Search for the cell housing the specified text and yield its [X, Y] center coordinate. 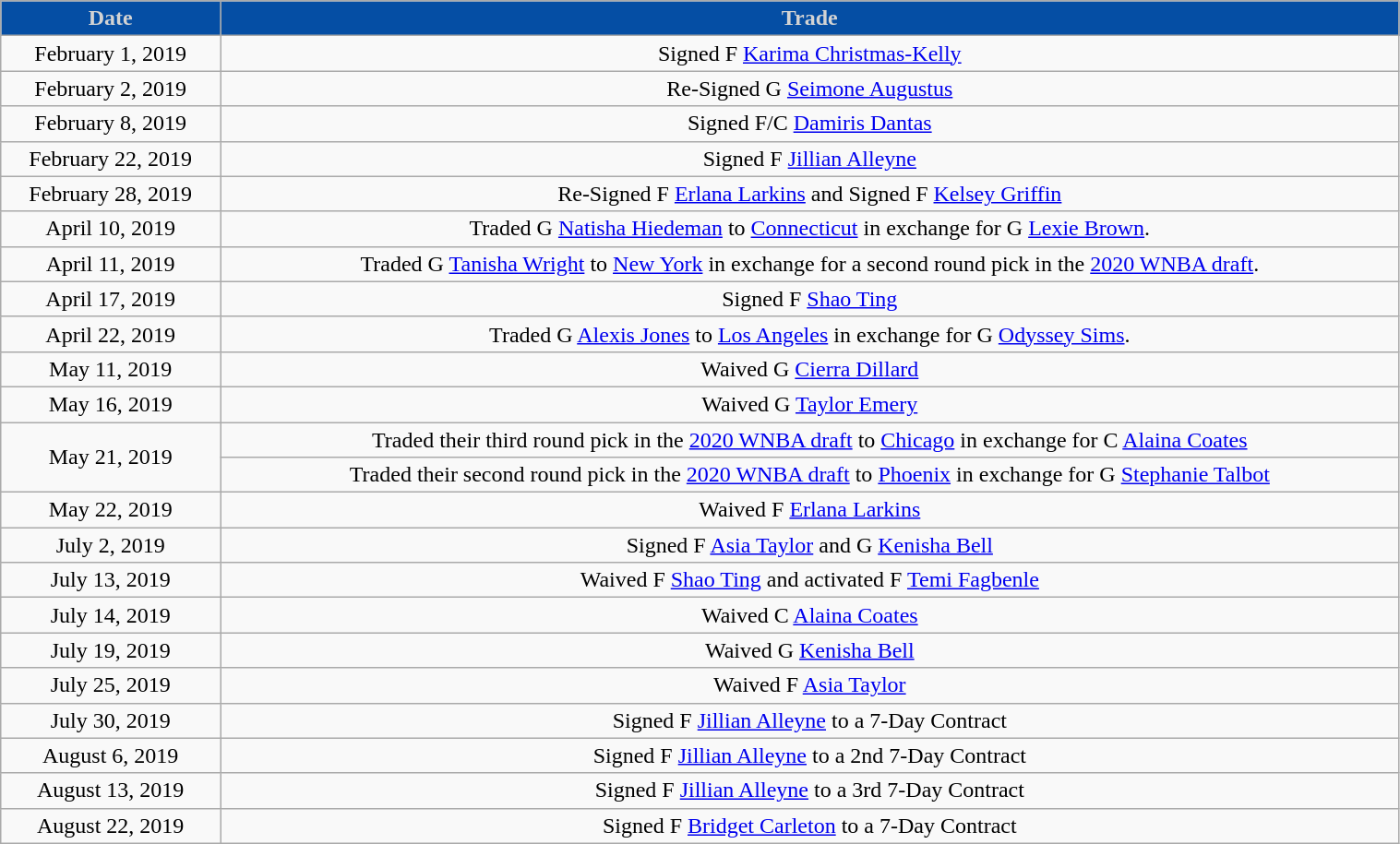
April 10, 2019 [111, 229]
Re-Signed G Seimone Augustus [810, 89]
May 16, 2019 [111, 404]
April 22, 2019 [111, 334]
Waived G Cierra Dillard [810, 369]
Trade [810, 18]
February 1, 2019 [111, 53]
Waived G Kenisha Bell [810, 650]
August 6, 2019 [111, 755]
Traded G Natisha Hiedeman to Connecticut in exchange for G Lexie Brown. [810, 229]
February 2, 2019 [111, 89]
August 13, 2019 [111, 791]
Waived C Alaina Coates [810, 615]
Date [111, 18]
Signed F Asia Taylor and G Kenisha Bell [810, 545]
July 14, 2019 [111, 615]
Waived F Erlana Larkins [810, 510]
May 11, 2019 [111, 369]
May 21, 2019 [111, 458]
Waived F Shao Ting and activated F Temi Fagbenle [810, 580]
Signed F Jillian Alleyne to a 7-Day Contract [810, 720]
Waived G Taylor Emery [810, 404]
February 8, 2019 [111, 124]
Re-Signed F Erlana Larkins and Signed F Kelsey Griffin [810, 194]
April 17, 2019 [111, 299]
Signed F Jillian Alleyne to a 2nd 7-Day Contract [810, 755]
August 22, 2019 [111, 826]
Signed F Karima Christmas-Kelly [810, 53]
February 22, 2019 [111, 159]
May 22, 2019 [111, 510]
Traded their second round pick in the 2020 WNBA draft to Phoenix in exchange for G Stephanie Talbot [810, 475]
April 11, 2019 [111, 264]
July 13, 2019 [111, 580]
Signed F Jillian Alleyne [810, 159]
July 2, 2019 [111, 545]
Signed F Jillian Alleyne to a 3rd 7-Day Contract [810, 791]
Signed F/C Damiris Dantas [810, 124]
Signed F Shao Ting [810, 299]
February 28, 2019 [111, 194]
Traded G Alexis Jones to Los Angeles in exchange for G Odyssey Sims. [810, 334]
Waived F Asia Taylor [810, 685]
July 19, 2019 [111, 650]
Traded G Tanisha Wright to New York in exchange for a second round pick in the 2020 WNBA draft. [810, 264]
July 25, 2019 [111, 685]
July 30, 2019 [111, 720]
Signed F Bridget Carleton to a 7-Day Contract [810, 826]
Traded their third round pick in the 2020 WNBA draft to Chicago in exchange for C Alaina Coates [810, 440]
